Output the [x, y] coordinate of the center of the cell containing the given text.  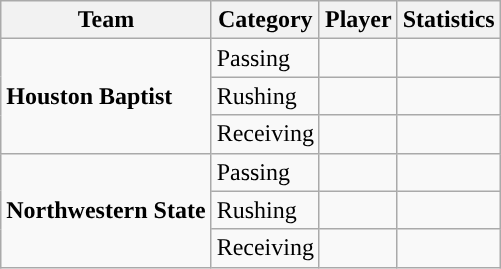
Category [265, 20]
Statistics [448, 20]
Northwestern State [106, 210]
Team [106, 20]
Player [358, 20]
Houston Baptist [106, 96]
